Return (X, Y) of the center of cell containing provided text 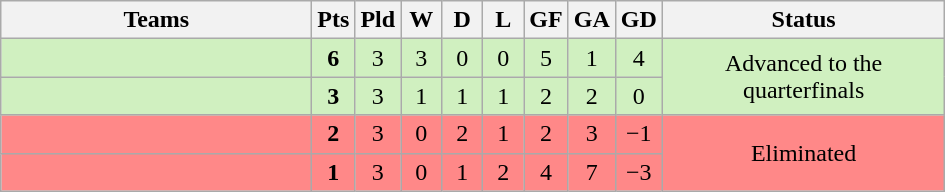
Eliminated (804, 153)
−3 (638, 172)
7 (592, 172)
W (422, 20)
Pld (378, 20)
Advanced to the quarterfinals (804, 77)
GA (592, 20)
GD (638, 20)
Pts (334, 20)
Status (804, 20)
GF (546, 20)
5 (546, 58)
6 (334, 58)
Teams (156, 20)
L (504, 20)
D (462, 20)
−1 (638, 134)
